Output the (x, y) coordinate of the center of the cell containing the given text.  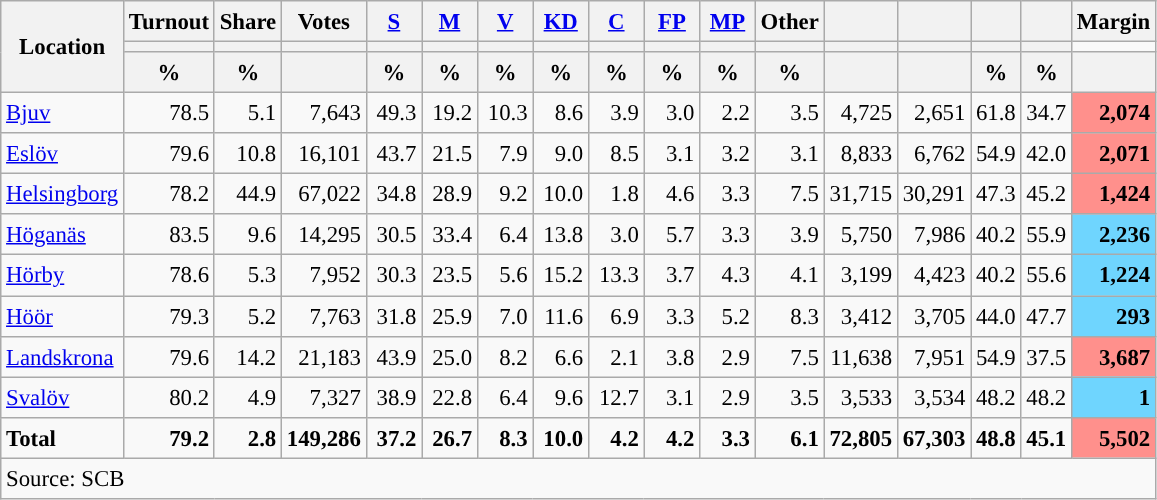
23.5 (450, 276)
Eslöv (62, 154)
Höör (62, 316)
Source: SCB (578, 478)
5.7 (672, 234)
Bjuv (62, 114)
2,071 (1114, 154)
Hörby (62, 276)
12.7 (617, 398)
10.3 (505, 114)
Turnout (170, 22)
8,833 (860, 154)
42.0 (1046, 154)
S (394, 22)
7,763 (324, 316)
10.8 (248, 154)
Svalöv (62, 398)
44.0 (996, 316)
45.2 (1046, 194)
3,533 (860, 398)
37.2 (394, 438)
13.3 (617, 276)
Margin (1114, 22)
4.1 (790, 276)
61.8 (996, 114)
7.0 (505, 316)
4,725 (860, 114)
78.2 (170, 194)
MP (728, 22)
9.2 (505, 194)
Other (790, 22)
30.3 (394, 276)
55.9 (1046, 234)
7,986 (934, 234)
67,022 (324, 194)
25.9 (450, 316)
15.2 (561, 276)
8.5 (617, 154)
21.5 (450, 154)
11.6 (561, 316)
7,643 (324, 114)
3,199 (860, 276)
3.8 (672, 356)
7,327 (324, 398)
3,412 (860, 316)
31.8 (394, 316)
33.4 (450, 234)
C (617, 22)
30,291 (934, 194)
21,183 (324, 356)
55.6 (1046, 276)
Helsingborg (62, 194)
5.1 (248, 114)
4.6 (672, 194)
2,236 (1114, 234)
47.7 (1046, 316)
47.3 (996, 194)
78.6 (170, 276)
13.8 (561, 234)
6.6 (561, 356)
83.5 (170, 234)
9.0 (561, 154)
30.5 (394, 234)
22.8 (450, 398)
3.2 (728, 154)
72,805 (860, 438)
3,705 (934, 316)
37.5 (1046, 356)
1,424 (1114, 194)
1 (1114, 398)
43.7 (394, 154)
28.9 (450, 194)
2,651 (934, 114)
4.9 (248, 398)
2.1 (617, 356)
Total (62, 438)
KD (561, 22)
26.7 (450, 438)
1,224 (1114, 276)
Höganäs (62, 234)
293 (1114, 316)
3,534 (934, 398)
2.8 (248, 438)
49.3 (394, 114)
4.3 (728, 276)
19.2 (450, 114)
Votes (324, 22)
7,952 (324, 276)
4,423 (934, 276)
67,303 (934, 438)
34.8 (394, 194)
38.9 (394, 398)
7,951 (934, 356)
31,715 (860, 194)
5,750 (860, 234)
44.9 (248, 194)
6,762 (934, 154)
3.7 (672, 276)
79.3 (170, 316)
149,286 (324, 438)
5.6 (505, 276)
14,295 (324, 234)
16,101 (324, 154)
M (450, 22)
Location (62, 47)
25.0 (450, 356)
2,074 (1114, 114)
43.9 (394, 356)
79.2 (170, 438)
V (505, 22)
8.6 (561, 114)
14.2 (248, 356)
80.2 (170, 398)
78.5 (170, 114)
11,638 (860, 356)
45.1 (1046, 438)
2.2 (728, 114)
Share (248, 22)
1.8 (617, 194)
6.1 (790, 438)
FP (672, 22)
8.2 (505, 356)
34.7 (1046, 114)
7.9 (505, 154)
3,687 (1114, 356)
Landskrona (62, 356)
6.9 (617, 316)
48.8 (996, 438)
5.3 (248, 276)
5,502 (1114, 438)
